Identify which cell holds the provided text, then report its [x, y] central coordinate. 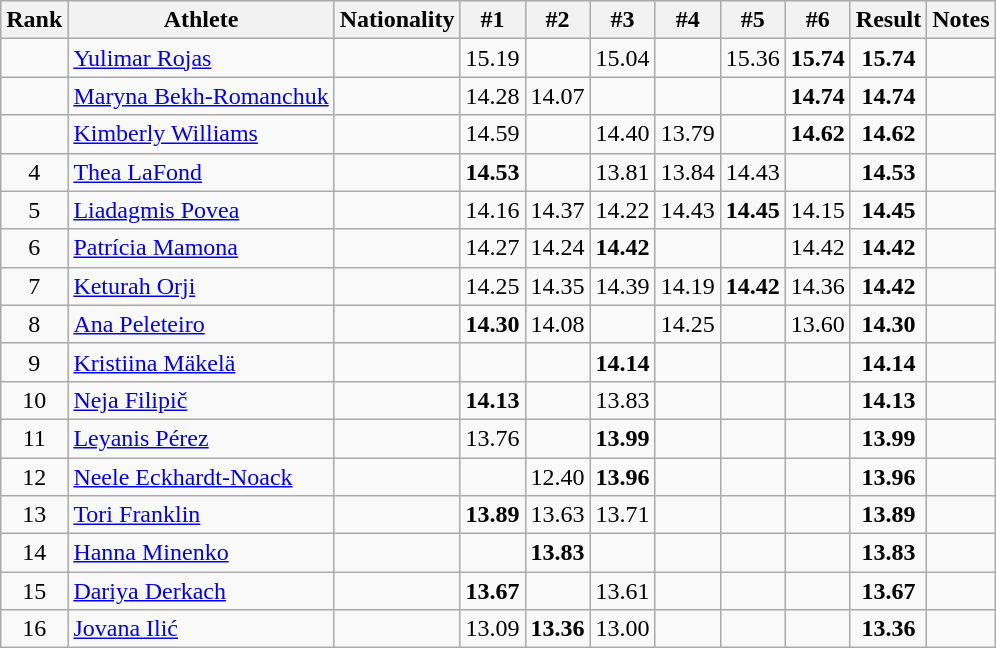
14.59 [492, 134]
14.37 [558, 210]
Patrícia Mamona [201, 248]
14.19 [688, 286]
14.15 [818, 210]
Result [888, 20]
6 [34, 248]
13.81 [622, 172]
4 [34, 172]
7 [34, 286]
14.39 [622, 286]
Yulimar Rojas [201, 58]
15.04 [622, 58]
Notes [961, 20]
Hanna Minenko [201, 553]
14.40 [622, 134]
5 [34, 210]
#3 [622, 20]
Athlete [201, 20]
#1 [492, 20]
13.09 [492, 629]
Neele Eckhardt-Noack [201, 477]
13.00 [622, 629]
14.28 [492, 96]
15 [34, 591]
14.22 [622, 210]
13.61 [622, 591]
13.63 [558, 515]
Dariya Derkach [201, 591]
13.71 [622, 515]
14.36 [818, 286]
Keturah Orji [201, 286]
Jovana Ilić [201, 629]
13 [34, 515]
15.36 [752, 58]
16 [34, 629]
#2 [558, 20]
12.40 [558, 477]
14.27 [492, 248]
9 [34, 362]
Neja Filipič [201, 400]
Nationality [397, 20]
13.79 [688, 134]
11 [34, 438]
15.19 [492, 58]
Rank [34, 20]
Maryna Bekh-Romanchuk [201, 96]
Leyanis Pérez [201, 438]
Thea LaFond [201, 172]
14.24 [558, 248]
8 [34, 324]
13.76 [492, 438]
14.16 [492, 210]
14.07 [558, 96]
14 [34, 553]
#5 [752, 20]
Ana Peleteiro [201, 324]
14.35 [558, 286]
Kristiina Mäkelä [201, 362]
13.84 [688, 172]
Kimberly Williams [201, 134]
#6 [818, 20]
14.08 [558, 324]
#4 [688, 20]
Tori Franklin [201, 515]
10 [34, 400]
Liadagmis Povea [201, 210]
12 [34, 477]
13.60 [818, 324]
